Capture the cell that displays the provided text and extract its (X, Y) central coordinate. 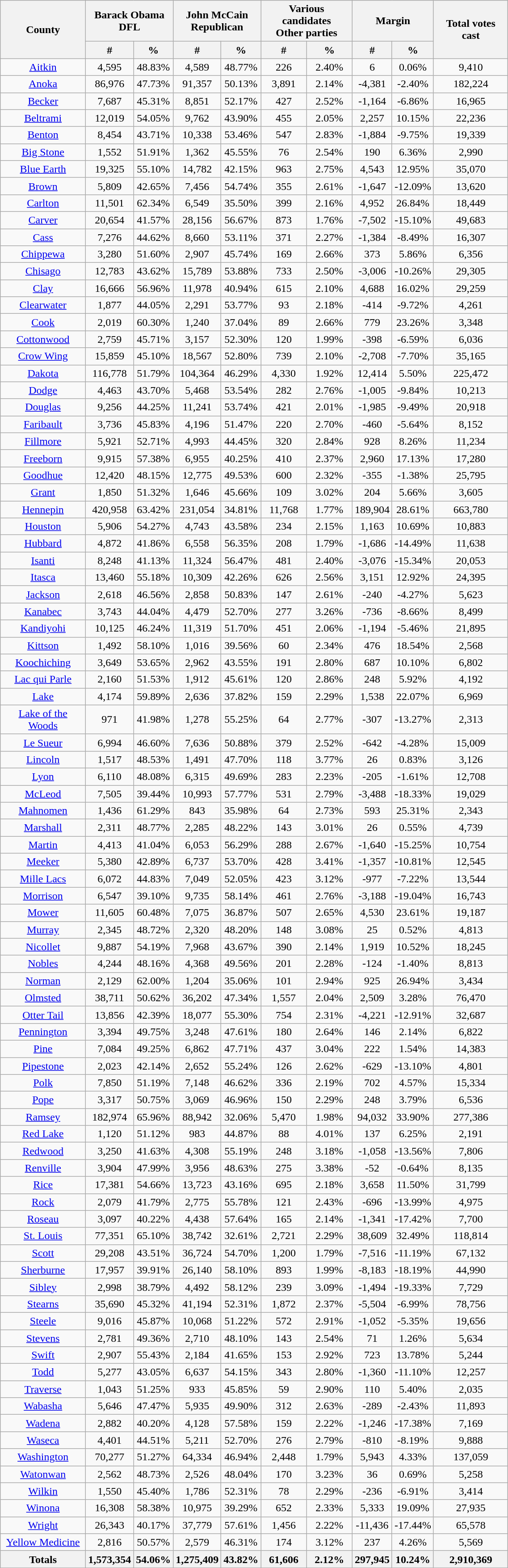
-5.64% (413, 424)
6,072 (110, 879)
2.56% (329, 577)
2.04% (329, 998)
0.69% (413, 1474)
44.45% (241, 441)
593 (372, 811)
48.04% (241, 1474)
18,245 (470, 947)
10,125 (110, 628)
56.96% (154, 288)
312 (284, 1406)
22.07% (413, 696)
Winona (43, 1508)
5.86% (413, 254)
32.61% (241, 1236)
2.73% (329, 811)
71 (372, 1338)
873 (284, 220)
70,277 (110, 1457)
3,280 (110, 254)
336 (284, 1083)
54.19% (154, 947)
47.70% (241, 759)
Cass (43, 237)
Carver (43, 220)
48.63% (241, 1168)
15,334 (470, 1083)
76 (284, 152)
-8.66% (413, 611)
54.66% (154, 1185)
2.91% (329, 1321)
-7.22% (413, 879)
46.60% (154, 742)
10,975 (197, 1508)
-11.10% (413, 1372)
Nobles (43, 964)
-15.10% (413, 220)
Totals (43, 1559)
42.39% (154, 1015)
8,152 (470, 424)
2.65% (329, 913)
153 (284, 1355)
2.67% (329, 845)
49.56% (241, 964)
11,234 (470, 441)
47.71% (241, 1049)
104,364 (197, 373)
Redwood (43, 1151)
47.61% (241, 1032)
1,275,409 (197, 1559)
0.06% (413, 67)
49.69% (241, 776)
52.80% (241, 356)
49.75% (154, 1032)
42.89% (154, 862)
7,700 (470, 1219)
-15.34% (413, 561)
45.61% (241, 679)
38,711 (110, 998)
6,862 (197, 1049)
451 (284, 628)
10,883 (470, 527)
20,654 (110, 220)
-1.61% (413, 776)
13,544 (470, 879)
239 (284, 1287)
1,538 (372, 696)
2,285 (197, 828)
10.15% (413, 118)
4,813 (470, 930)
22,236 (470, 118)
-1.38% (413, 475)
8.26% (413, 441)
7,169 (470, 1423)
1,517 (110, 759)
6,637 (197, 1372)
2.77% (329, 720)
3,248 (197, 1032)
2,775 (197, 1202)
7,729 (470, 1287)
-0.64% (413, 1168)
51.60% (154, 254)
-1,360 (372, 1372)
893 (284, 1270)
58.38% (154, 1508)
Mahnomen (43, 811)
-696 (372, 1202)
25.31% (413, 811)
3.28% (413, 998)
50.62% (154, 998)
Total votes cast (470, 30)
2.31% (329, 1015)
0.83% (413, 759)
-4.28% (413, 742)
2,257 (372, 118)
28.61% (413, 509)
19,187 (470, 913)
48.72% (154, 930)
13.78% (413, 1355)
Brown (43, 186)
12,257 (470, 1372)
2,509 (372, 998)
461 (284, 896)
5.66% (413, 492)
47.73% (154, 84)
12,783 (110, 271)
2.01% (329, 407)
687 (372, 662)
51.25% (154, 1389)
43.71% (154, 135)
343 (284, 1372)
5,380 (110, 862)
-8,183 (372, 1270)
Lyon (43, 776)
Dodge (43, 390)
277 (284, 611)
Marshall (43, 828)
971 (110, 720)
Ramsey (43, 1117)
663,780 (470, 509)
McLeod (43, 793)
2.05% (329, 118)
-1,341 (372, 1219)
2.64% (329, 1032)
15,789 (197, 271)
-10.81% (413, 862)
Sherburne (43, 1270)
5,935 (197, 1406)
1,120 (110, 1134)
24,395 (470, 577)
2,184 (197, 1355)
48.53% (154, 759)
12,420 (110, 475)
52.30% (241, 339)
15,859 (110, 356)
8,454 (110, 135)
3,434 (470, 981)
19,029 (470, 793)
Scott (43, 1253)
12,414 (372, 373)
121 (284, 1202)
John McCainRepublican (217, 21)
-5,504 (372, 1304)
20,918 (470, 407)
60 (284, 645)
43.51% (154, 1253)
10,068 (197, 1321)
Houston (43, 527)
Steele (43, 1321)
38,742 (197, 1236)
26,343 (110, 1525)
9,762 (197, 118)
2,998 (110, 1287)
12.92% (413, 577)
190 (372, 152)
57.61% (241, 1525)
5,921 (110, 441)
3,605 (470, 492)
3,891 (284, 84)
Martin (43, 845)
4,401 (110, 1440)
2,759 (110, 339)
10.69% (413, 527)
2.34% (329, 645)
57.77% (241, 793)
7,687 (110, 101)
36.87% (241, 913)
46.62% (241, 1083)
Chippewa (43, 254)
Benton (43, 135)
44,990 (470, 1270)
14,782 (197, 169)
Anoka (43, 84)
427 (284, 101)
2.62% (329, 1066)
56.67% (241, 220)
44.04% (154, 611)
2,291 (197, 305)
40.22% (154, 1219)
11,319 (197, 628)
45.87% (154, 1321)
51.47% (241, 424)
2.12% (329, 1559)
45.74% (241, 254)
547 (284, 135)
10.52% (413, 947)
2,990 (470, 152)
48.10% (241, 1338)
53.70% (241, 862)
10,993 (197, 793)
43.55% (241, 662)
51.22% (241, 1321)
Crow Wing (43, 356)
45.85% (241, 1389)
4,261 (470, 305)
7,276 (110, 237)
19,656 (470, 1321)
89 (284, 322)
4,330 (284, 373)
51.27% (154, 1457)
3.04% (329, 1049)
54.15% (241, 1372)
88 (284, 1134)
Traverse (43, 1389)
44.05% (154, 305)
18,449 (470, 203)
4,479 (197, 611)
-12.09% (413, 186)
28,156 (197, 220)
-736 (372, 611)
76,470 (470, 998)
15,009 (470, 742)
12,019 (110, 118)
43.70% (154, 390)
2.16% (329, 203)
2.28% (329, 964)
2,035 (470, 1389)
110 (372, 1389)
11,241 (197, 407)
39.10% (154, 896)
61,606 (284, 1559)
4,492 (197, 1287)
Clay (43, 288)
1,850 (110, 492)
18,567 (197, 356)
2,910,369 (470, 1559)
45.32% (154, 1304)
16,308 (110, 1508)
53.54% (241, 390)
48.15% (154, 475)
3,069 (197, 1100)
Swift (43, 1355)
189,904 (372, 509)
55.18% (154, 577)
3,348 (470, 322)
49.90% (241, 1406)
-977 (372, 879)
Wabasha (43, 1406)
41,194 (197, 1304)
0.55% (413, 828)
48.08% (154, 776)
91,357 (197, 84)
46.31% (241, 1542)
Chisago (43, 271)
50.83% (241, 594)
7,968 (197, 947)
77,351 (110, 1236)
46.94% (241, 1457)
-17.44% (413, 1525)
78,756 (470, 1304)
31,799 (470, 1185)
Aitkin (43, 67)
Sibley (43, 1287)
54.70% (241, 1253)
5,244 (470, 1355)
1.76% (329, 220)
4,192 (470, 679)
Hennepin (43, 509)
1,491 (197, 759)
54.27% (154, 527)
1.54% (413, 1049)
6,955 (197, 458)
4,975 (470, 1202)
-6.99% (413, 1304)
52.05% (241, 879)
779 (372, 322)
-10.26% (413, 271)
1,278 (197, 720)
118,814 (470, 1236)
55.10% (154, 169)
50.57% (154, 1542)
67,132 (470, 1253)
4.26% (413, 1542)
379 (284, 742)
-8.19% (413, 1440)
-9.72% (413, 305)
399 (284, 203)
1,919 (372, 947)
62.00% (154, 981)
Margin (393, 21)
5,646 (110, 1406)
423 (284, 879)
65,578 (470, 1525)
4,463 (110, 390)
20,053 (470, 561)
25,795 (470, 475)
41.13% (154, 561)
59 (284, 1389)
41.98% (154, 720)
4,308 (197, 1151)
27,935 (470, 1508)
43.05% (154, 1372)
8,660 (197, 237)
55.25% (241, 720)
53.65% (154, 662)
40.94% (241, 288)
59.89% (154, 696)
3,151 (372, 577)
373 (372, 254)
277,386 (470, 1117)
-4,381 (372, 84)
11,605 (110, 913)
42.15% (241, 169)
7,456 (197, 186)
Barack ObamaDFL (130, 21)
1,573,354 (110, 1559)
Stearns (43, 1304)
-19.04% (413, 896)
2.86% (329, 679)
-8.49% (413, 237)
37,779 (197, 1525)
93 (284, 305)
57.64% (241, 1219)
3.77% (329, 759)
-1,005 (372, 390)
2,311 (110, 828)
42.65% (154, 186)
10,338 (197, 135)
8,499 (470, 611)
146 (372, 1032)
5.92% (413, 679)
47.47% (154, 1406)
2,882 (110, 1423)
963 (284, 169)
-18.19% (413, 1270)
1,456 (284, 1525)
1,552 (110, 152)
5,943 (372, 1457)
4,543 (372, 169)
32.06% (241, 1117)
1,436 (110, 811)
276 (284, 1440)
-1,686 (372, 544)
54.05% (154, 118)
Nicollet (43, 947)
1.26% (413, 1338)
-398 (372, 339)
9,888 (470, 1440)
17,280 (470, 458)
Red Lake (43, 1134)
Various candidatesOther parties (306, 21)
8,248 (110, 561)
Clearwater (43, 305)
390 (284, 947)
47.34% (241, 998)
4,739 (470, 828)
Dakota (43, 373)
2,618 (110, 594)
Pope (43, 1100)
46.56% (154, 594)
45.83% (154, 424)
Rice (43, 1185)
45.40% (154, 1491)
1.92% (329, 373)
-205 (372, 776)
2.50% (329, 271)
-2.40% (413, 84)
9,887 (110, 947)
11,978 (197, 288)
-7,516 (372, 1253)
-12.91% (413, 1015)
Pennington (43, 1032)
39.44% (154, 793)
170 (284, 1474)
1,872 (284, 1304)
2.83% (329, 135)
41.65% (241, 1355)
-2.43% (413, 1406)
1,786 (197, 1491)
204 (372, 492)
94,032 (372, 1117)
56.35% (241, 544)
Washington (43, 1457)
39.91% (154, 1270)
35.06% (241, 981)
57.38% (154, 458)
41.57% (154, 220)
35,165 (470, 356)
4,743 (197, 527)
Grant (43, 492)
723 (372, 1355)
-642 (372, 742)
-6.59% (413, 339)
3.02% (329, 492)
40.25% (241, 458)
3,956 (197, 1168)
481 (284, 561)
Hubbard (43, 544)
2,313 (470, 720)
11,893 (470, 1406)
5,258 (470, 1474)
44.83% (154, 879)
7,505 (110, 793)
14,383 (470, 1049)
Olmsted (43, 998)
49.53% (241, 475)
38.79% (154, 1287)
17,381 (110, 1185)
6,036 (470, 339)
2.27% (329, 237)
29,259 (470, 288)
40.20% (154, 1423)
6,549 (197, 203)
2.90% (329, 1389)
2,962 (197, 662)
3,658 (372, 1185)
37.04% (241, 322)
35.98% (241, 811)
275 (284, 1168)
148 (284, 930)
165 (284, 1219)
-414 (372, 305)
57.58% (241, 1423)
1.77% (329, 509)
17.13% (413, 458)
5.40% (413, 1389)
531 (284, 793)
3,394 (110, 1032)
3,317 (110, 1100)
51.12% (154, 1134)
Lake of the Woods (43, 720)
-52 (372, 1168)
55.24% (241, 1066)
Rock (43, 1202)
10,754 (470, 845)
36,724 (197, 1253)
2,191 (470, 1134)
5,906 (110, 527)
116,778 (110, 373)
4,128 (197, 1423)
421 (284, 407)
226 (284, 67)
51.91% (154, 152)
191 (284, 662)
19.09% (413, 1508)
1,362 (197, 152)
50.13% (241, 84)
137 (372, 1134)
2.70% (329, 424)
695 (284, 1185)
10.10% (413, 662)
Lincoln (43, 759)
2.06% (329, 628)
6,558 (197, 544)
2.32% (329, 475)
428 (284, 862)
2.94% (329, 981)
40.17% (154, 1525)
9,735 (197, 896)
2,710 (197, 1338)
Mower (43, 913)
19,339 (470, 135)
3.23% (329, 1474)
Polk (43, 1083)
2,079 (110, 1202)
Wadena (43, 1423)
86,976 (110, 84)
48.16% (154, 964)
-18.33% (413, 793)
-7,502 (372, 220)
-1,357 (372, 862)
45.55% (241, 152)
54.74% (241, 186)
126 (284, 1066)
3.01% (329, 828)
-9.84% (413, 390)
-1,164 (372, 101)
50.75% (154, 1100)
29,208 (110, 1253)
41.86% (154, 544)
2,568 (470, 645)
39.56% (241, 645)
51.53% (154, 679)
6,547 (110, 896)
49,683 (470, 220)
-3,076 (372, 561)
1,043 (110, 1389)
60.48% (154, 913)
Waseca (43, 1440)
3,736 (110, 424)
Carlton (43, 203)
6 (372, 67)
3.09% (329, 1287)
-810 (372, 1440)
4,872 (110, 544)
297,945 (372, 1559)
Morrison (43, 896)
25 (372, 930)
101 (284, 981)
220 (284, 424)
-1,246 (372, 1423)
4,993 (197, 441)
34.81% (241, 509)
Becker (43, 101)
-1,985 (372, 407)
51.70% (241, 628)
4.01% (329, 1134)
1,877 (110, 305)
2.92% (329, 1355)
4,688 (372, 288)
-13.99% (413, 1202)
53.74% (241, 407)
843 (197, 811)
6.36% (413, 152)
2,345 (110, 930)
Pipestone (43, 1066)
13,460 (110, 577)
5,277 (110, 1372)
2.15% (329, 527)
-240 (372, 594)
11,324 (197, 561)
2,562 (110, 1474)
1,557 (284, 998)
8,851 (197, 101)
7,049 (197, 879)
7,148 (197, 1083)
9,915 (110, 458)
182,974 (110, 1117)
2.19% (329, 1083)
46.96% (241, 1100)
-4,221 (372, 1015)
11,501 (110, 203)
37.82% (241, 696)
1,163 (372, 527)
5,809 (110, 186)
-1,884 (372, 135)
-1,494 (372, 1287)
4,530 (372, 913)
3,250 (110, 1151)
222 (372, 1049)
-629 (372, 1066)
10,309 (197, 577)
6,110 (110, 776)
2,816 (110, 1542)
4,952 (372, 203)
2,960 (372, 458)
-11,436 (372, 1525)
3,649 (110, 662)
420,958 (110, 509)
1.98% (329, 1117)
65.96% (154, 1117)
63.42% (154, 509)
1,492 (110, 645)
174 (284, 1542)
6,822 (470, 1032)
2.63% (329, 1406)
13,723 (197, 1185)
53.77% (241, 305)
-3,488 (372, 793)
11,768 (284, 509)
6,053 (197, 845)
45.10% (154, 356)
11,638 (470, 544)
12.95% (413, 169)
44.51% (154, 1440)
Goodhue (43, 475)
-14.49% (413, 544)
-1,052 (372, 1321)
5,470 (284, 1117)
61.29% (154, 811)
-5.35% (413, 1321)
3.18% (329, 1151)
Beltrami (43, 118)
-7.70% (413, 356)
52.71% (154, 441)
3,414 (470, 1491)
-3,006 (372, 271)
Isanti (43, 561)
925 (372, 981)
78 (284, 1491)
10,213 (470, 390)
60.30% (154, 322)
8,135 (470, 1168)
9,410 (470, 67)
2.43% (329, 1202)
754 (284, 1015)
4.33% (413, 1457)
39.29% (241, 1508)
55.30% (241, 1015)
53.88% (241, 271)
45.31% (154, 101)
12,775 (197, 475)
16,965 (470, 101)
476 (372, 645)
5,333 (372, 1508)
35,070 (470, 169)
5,623 (470, 594)
50.88% (241, 742)
3,157 (197, 339)
4,438 (197, 1219)
Big Stone (43, 152)
54.06% (154, 1559)
6,536 (470, 1100)
44.25% (154, 407)
5.50% (413, 373)
739 (284, 356)
26,140 (197, 1270)
Murray (43, 930)
Koochiching (43, 662)
1,204 (197, 981)
49.36% (154, 1338)
283 (284, 776)
6,315 (197, 776)
Blue Earth (43, 169)
-3,188 (372, 896)
55.19% (241, 1151)
51.19% (154, 1083)
17,957 (110, 1270)
2.23% (329, 776)
201 (284, 964)
43.58% (241, 527)
56.47% (241, 561)
0.52% (413, 930)
3.38% (329, 1168)
371 (284, 237)
-307 (372, 720)
26.84% (413, 203)
47.99% (154, 1168)
43.62% (154, 271)
4,801 (470, 1066)
3.08% (329, 930)
-17.42% (413, 1219)
64,334 (197, 1457)
26.94% (413, 981)
2.75% (329, 169)
2,858 (197, 594)
147 (284, 594)
2,721 (284, 1236)
8,813 (470, 964)
-17.38% (413, 1423)
1,016 (197, 645)
180 (284, 1032)
137,059 (470, 1457)
-9.49% (413, 407)
615 (284, 288)
23.61% (413, 913)
-9.75% (413, 135)
2,320 (197, 930)
Douglas (43, 407)
2,526 (197, 1474)
6.25% (413, 1134)
1,550 (110, 1491)
52.17% (241, 101)
1,912 (197, 679)
48.73% (154, 1474)
45.71% (154, 339)
4,595 (110, 67)
6,356 (470, 254)
53.11% (241, 237)
46.29% (241, 373)
45.66% (241, 492)
-6.91% (413, 1491)
5,634 (470, 1338)
43.67% (241, 947)
2,343 (470, 811)
44.87% (241, 1134)
-15.25% (413, 845)
150 (284, 1100)
-13.10% (413, 1066)
51.79% (154, 373)
49.25% (154, 1049)
16.02% (413, 288)
3,904 (110, 1168)
626 (284, 577)
16,307 (470, 237)
2,448 (284, 1457)
Kanabec (43, 611)
Itasca (43, 577)
572 (284, 1321)
-13.56% (413, 1151)
4,589 (197, 67)
44.62% (154, 237)
-1,058 (372, 1151)
2,023 (110, 1066)
3.79% (413, 1100)
21,895 (470, 628)
4,174 (110, 696)
288 (284, 845)
Stevens (43, 1338)
41.63% (154, 1151)
3.26% (329, 611)
48.83% (154, 67)
88,942 (197, 1117)
42.26% (241, 577)
208 (284, 544)
9,256 (110, 407)
Wilkin (43, 1491)
7,806 (470, 1151)
Kandiyohi (43, 628)
-1,647 (372, 186)
10.24% (413, 1559)
410 (284, 458)
Kittson (43, 645)
23.26% (413, 322)
7,075 (197, 913)
32.49% (413, 1236)
-4.27% (413, 594)
Jackson (43, 594)
-1.40% (413, 964)
118 (284, 759)
Le Sueur (43, 742)
43.82% (241, 1559)
43.90% (241, 118)
36,202 (197, 998)
16,666 (110, 288)
5,211 (197, 1440)
933 (197, 1389)
55.78% (241, 1202)
41.79% (154, 1202)
58.12% (241, 1287)
Pine (43, 1049)
5,569 (470, 1542)
-236 (372, 1491)
7,850 (110, 1083)
-124 (372, 964)
Cook (43, 322)
County (43, 30)
5,468 (197, 390)
4,196 (197, 424)
38,609 (372, 1236)
32,687 (470, 1015)
Wright (43, 1525)
702 (372, 1083)
2,579 (197, 1542)
42.14% (154, 1066)
Mille Lacs (43, 879)
1,240 (197, 322)
3.41% (329, 862)
-355 (372, 475)
507 (284, 913)
652 (284, 1508)
1,646 (197, 492)
36 (372, 1474)
2,160 (110, 679)
Norman (43, 981)
733 (284, 271)
4,413 (110, 845)
-1,384 (372, 237)
56.29% (241, 845)
3,126 (470, 759)
Lac qui Parle (43, 679)
41.04% (154, 845)
600 (284, 475)
3,097 (110, 1219)
182,224 (470, 84)
983 (197, 1134)
65.10% (154, 1236)
225,472 (470, 373)
4,244 (110, 964)
-11.19% (413, 1253)
Lake (43, 696)
35,690 (110, 1304)
St. Louis (43, 1236)
109 (284, 492)
6,994 (110, 742)
355 (284, 186)
928 (372, 441)
13,856 (110, 1015)
Freeborn (43, 458)
3,743 (110, 611)
169 (284, 254)
9,016 (110, 1321)
455 (284, 118)
-6.86% (413, 101)
2,129 (110, 981)
-19.33% (413, 1287)
6,802 (470, 662)
2,652 (197, 1066)
Otter Tail (43, 1015)
35.50% (241, 203)
Roseau (43, 1219)
19,325 (110, 169)
46.24% (154, 628)
7,636 (197, 742)
62.34% (154, 203)
16,743 (470, 896)
Meeker (43, 862)
12,708 (470, 776)
234 (284, 527)
6,737 (197, 862)
437 (284, 1049)
Todd (43, 1372)
Watonwan (43, 1474)
55.43% (154, 1355)
53.46% (241, 135)
231,054 (197, 509)
2,636 (197, 696)
2.33% (329, 1508)
1,200 (284, 1253)
58.14% (241, 896)
-13.27% (413, 720)
12,545 (470, 862)
Faribault (43, 424)
Cottonwood (43, 339)
320 (284, 441)
33.90% (413, 1117)
-460 (372, 424)
7,084 (110, 1049)
18.54% (413, 645)
Renville (43, 1168)
Fillmore (43, 441)
2.84% (329, 441)
48.22% (241, 828)
18,077 (197, 1015)
-289 (372, 1406)
-1,640 (372, 845)
51.32% (154, 492)
6,969 (470, 696)
4.57% (413, 1083)
Yellow Medicine (43, 1542)
29,305 (470, 271)
2,019 (110, 322)
237 (372, 1542)
2,781 (110, 1338)
48.20% (241, 930)
282 (284, 390)
13,620 (470, 186)
43.16% (241, 1185)
-5.46% (413, 628)
4,368 (197, 964)
-1,194 (372, 628)
11.50% (413, 1185)
-2,708 (372, 356)
